Scan for the cell matching the given text and deliver its [x, y] coordinate at center. 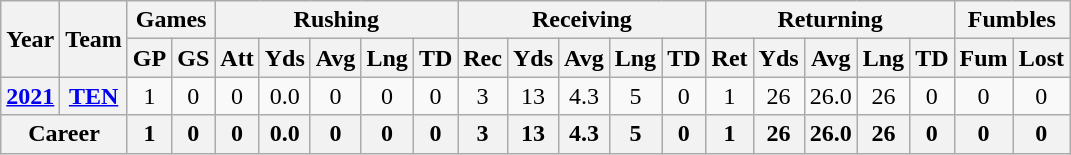
Year [30, 39]
Games [170, 20]
Returning [830, 20]
Receiving [582, 20]
GP [149, 58]
Rec [483, 58]
Ret [730, 58]
Att [237, 58]
2021 [30, 96]
TEN [94, 96]
Team [94, 39]
Fumbles [1012, 20]
Lost [1041, 58]
Rushing [336, 20]
GS [194, 58]
Fum [984, 58]
Career [64, 134]
